Return the (X, Y) coordinate for the center point of the cell that contains the specified text.  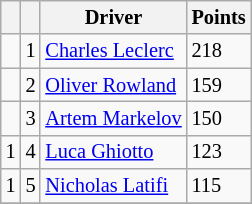
Charles Leclerc (113, 51)
Oliver Rowland (113, 85)
218 (219, 51)
123 (219, 152)
Luca Ghiotto (113, 152)
Nicholas Latifi (113, 186)
5 (31, 186)
115 (219, 186)
4 (31, 152)
2 (31, 85)
159 (219, 85)
Artem Markelov (113, 118)
Points (219, 17)
3 (31, 118)
150 (219, 118)
Driver (113, 17)
